Provide the [X, Y] coordinate of the cell's center where the given text is located.  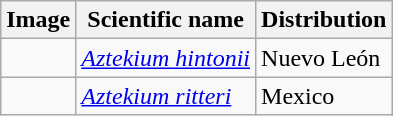
Aztekium hintonii [166, 58]
Mexico [324, 96]
Scientific name [166, 20]
Nuevo León [324, 58]
Aztekium ritteri [166, 96]
Distribution [324, 20]
Image [38, 20]
